Determine the [X, Y] coordinate at the center of the cell enclosing the given text.  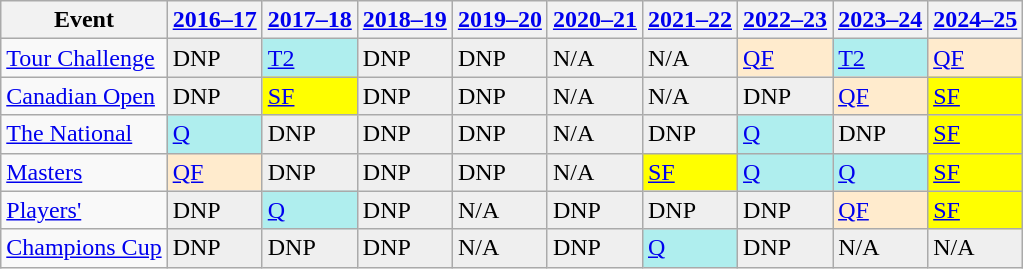
2020–21 [594, 20]
2022–23 [786, 20]
Masters [84, 172]
2019–20 [500, 20]
2024–25 [976, 20]
The National [84, 134]
Champions Cup [84, 248]
Event [84, 20]
Tour Challenge [84, 58]
Players' [84, 210]
Canadian Open [84, 96]
2021–22 [690, 20]
2023–24 [880, 20]
2018–19 [404, 20]
2017–18 [310, 20]
2016–17 [214, 20]
